Scan for the cell matching the given text and deliver its (X, Y) coordinate at center. 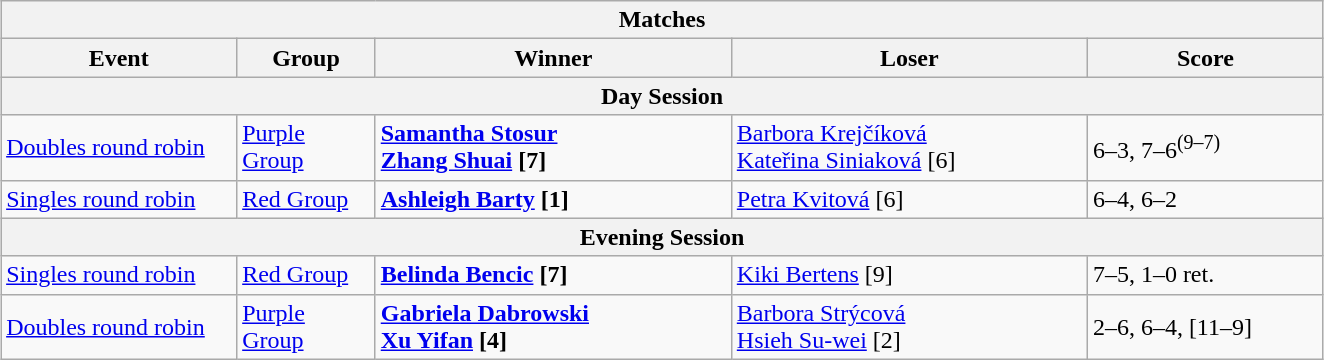
Ashleigh Barty [1] (553, 199)
Score (1205, 58)
Matches (662, 20)
7–5, 1–0 ret. (1205, 275)
Evening Session (662, 237)
Barbora Krejčíková Kateřina Siniaková [6] (909, 148)
Belinda Bencic [7] (553, 275)
6–3, 7–6(9–7) (1205, 148)
Petra Kvitová [6] (909, 199)
Event (119, 58)
Gabriela Dabrowski Xu Yifan [4] (553, 326)
Kiki Bertens [9] (909, 275)
Barbora Strýcová Hsieh Su-wei [2] (909, 326)
Winner (553, 58)
Group (306, 58)
6–4, 6–2 (1205, 199)
Samantha Stosur Zhang Shuai [7] (553, 148)
Day Session (662, 96)
Loser (909, 58)
2–6, 6–4, [11–9] (1205, 326)
